Locate the cell with the specified text and output its (x, y) center coordinate. 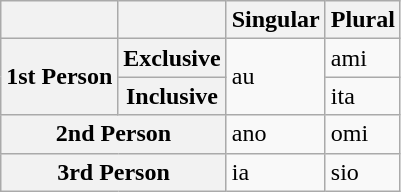
sio (362, 172)
ia (276, 172)
Exclusive (172, 58)
1st Person (60, 77)
ita (362, 96)
Singular (276, 20)
omi (362, 134)
Plural (362, 20)
au (276, 77)
ami (362, 58)
2nd Person (114, 134)
3rd Person (114, 172)
ano (276, 134)
Inclusive (172, 96)
